From the cell containing the given text, extract its center point as [X, Y] coordinate. 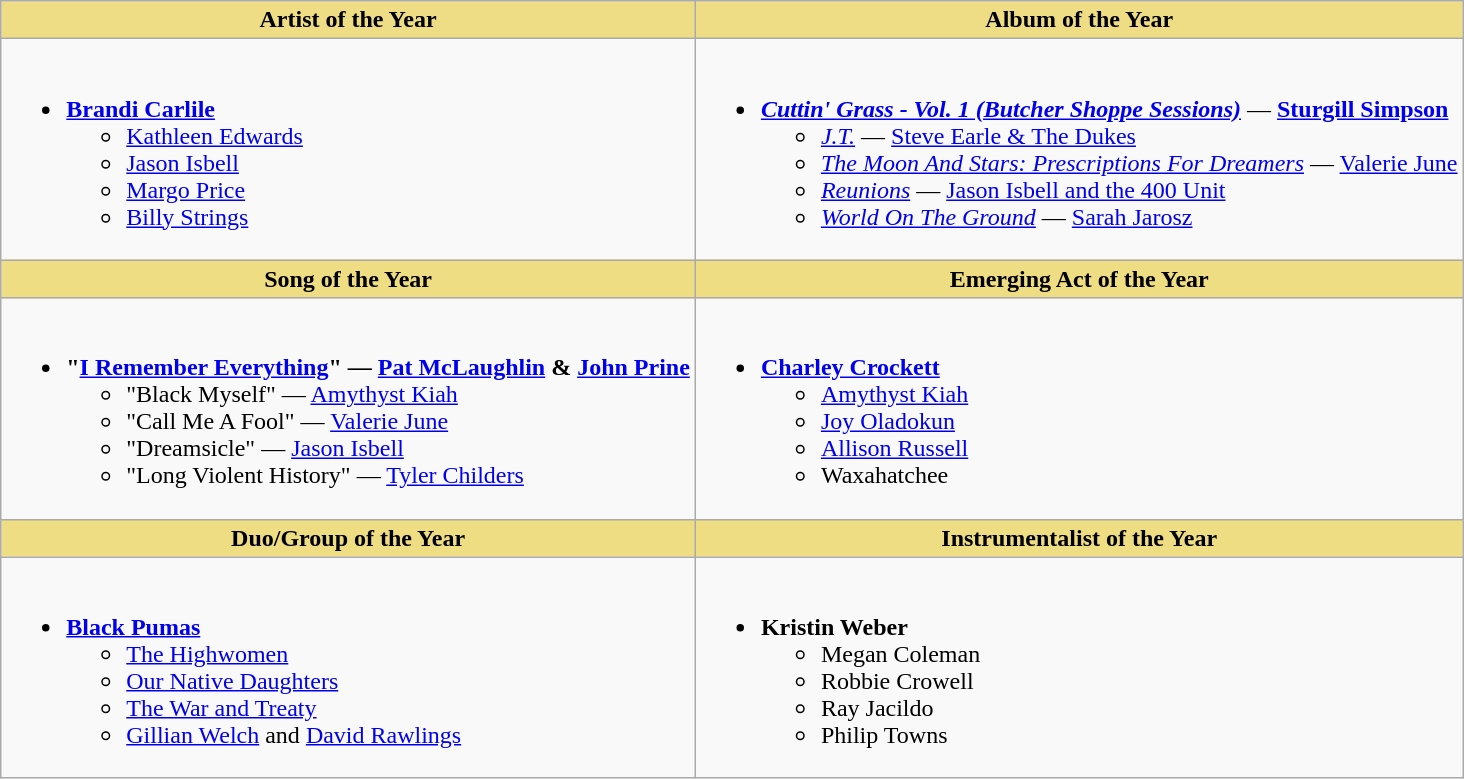
Instrumentalist of the Year [1079, 538]
Black PumasThe HighwomenOur Native DaughtersThe War and TreatyGillian Welch and David Rawlings [348, 668]
Kristin WeberMegan ColemanRobbie CrowellRay JacildoPhilip Towns [1079, 668]
Artist of the Year [348, 20]
Song of the Year [348, 279]
Emerging Act of the Year [1079, 279]
Charley CrockettAmythyst KiahJoy OladokunAllison RussellWaxahatchee [1079, 408]
Brandi CarlileKathleen EdwardsJason IsbellMargo PriceBilly Strings [348, 150]
Album of the Year [1079, 20]
Duo/Group of the Year [348, 538]
